Search for the cell housing the specified text and yield its (X, Y) center coordinate. 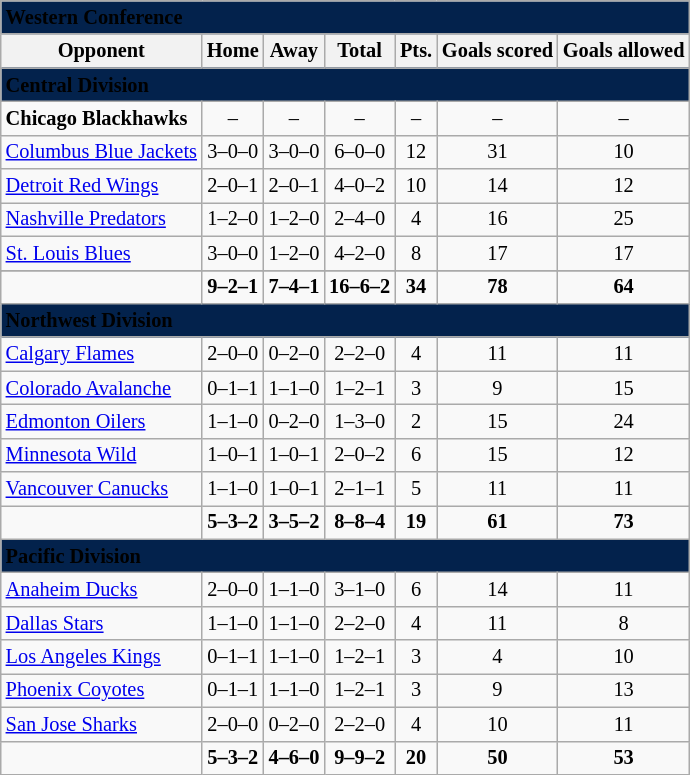
31 (498, 152)
Detroit Red Wings (102, 186)
Minnesota Wild (102, 455)
61 (498, 522)
Los Angeles Kings (102, 657)
7–4–1 (294, 287)
Opponent (102, 51)
4–0–2 (360, 186)
9–9–2 (360, 758)
20 (416, 758)
8–8–4 (360, 522)
2–1–1 (360, 489)
2 (416, 421)
San Jose Sharks (102, 724)
73 (624, 522)
Central Division (346, 85)
50 (498, 758)
Home (233, 51)
1–3–0 (360, 421)
Phoenix Coyotes (102, 690)
9–2–1 (233, 287)
4–6–0 (294, 758)
Goals scored (498, 51)
Nashville Predators (102, 219)
St. Louis Blues (102, 253)
2–0–2 (360, 455)
34 (416, 287)
16–6–2 (360, 287)
4–2–0 (360, 253)
Pts. (416, 51)
Calgary Flames (102, 354)
19 (416, 522)
24 (624, 421)
2–4–0 (360, 219)
5 (416, 489)
Edmonton Oilers (102, 421)
Colorado Avalanche (102, 388)
13 (624, 690)
53 (624, 758)
Anaheim Ducks (102, 589)
Vancouver Canucks (102, 489)
3–5–2 (294, 522)
16 (498, 219)
Chicago Blackhawks (102, 118)
6–0–0 (360, 152)
Away (294, 51)
Goals allowed (624, 51)
78 (498, 287)
3–1–0 (360, 589)
Western Conference (346, 17)
64 (624, 287)
Total (360, 51)
Pacific Division (346, 556)
Northwest Division (346, 320)
Dallas Stars (102, 623)
Columbus Blue Jackets (102, 152)
25 (624, 219)
